Locate the cell with the specified text and output its (X, Y) center coordinate. 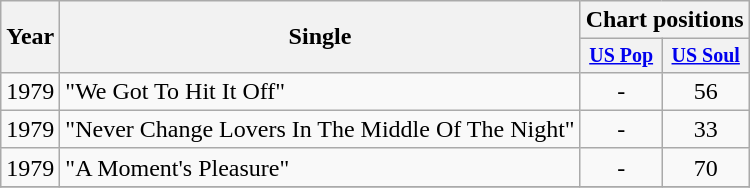
Single (320, 37)
"We Got To Hit It Off" (320, 91)
33 (706, 129)
"Never Change Lovers In The Middle Of The Night" (320, 129)
Year (30, 37)
"A Moment's Pleasure" (320, 167)
US Pop (621, 56)
70 (706, 167)
US Soul (706, 56)
Chart positions (664, 20)
56 (706, 91)
